Search for the cell housing the specified text and yield its [X, Y] center coordinate. 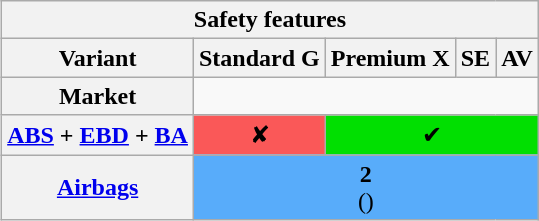
AV [518, 58]
ABS + EBD + BA [98, 135]
Variant [98, 58]
2() [366, 186]
Airbags [98, 186]
Safety features [270, 20]
Market [98, 96]
SE [475, 58]
✔ [432, 135]
✘ [259, 135]
Premium X [390, 58]
Standard G [259, 58]
